Capture the cell that displays the provided text and extract its (X, Y) central coordinate. 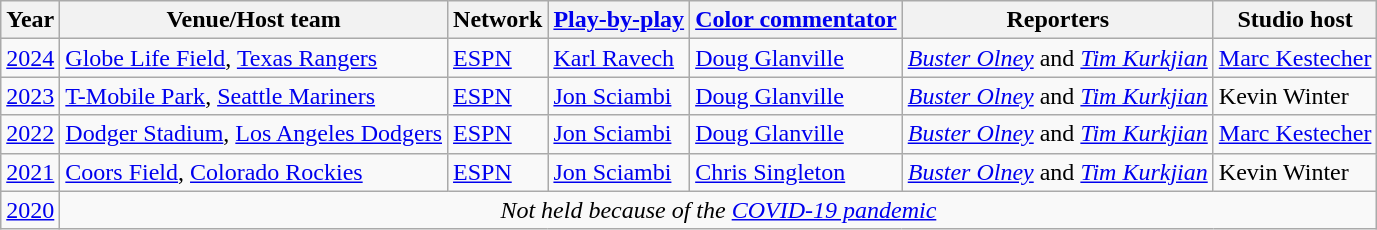
Chris Singleton (796, 172)
Globe Life Field, Texas Rangers (254, 58)
Year (30, 20)
Color commentator (796, 20)
2023 (30, 96)
Dodger Stadium, Los Angeles Dodgers (254, 134)
T-Mobile Park, Seattle Mariners (254, 96)
2024 (30, 58)
2021 (30, 172)
Coors Field, Colorado Rockies (254, 172)
Reporters (1058, 20)
2020 (30, 210)
Venue/Host team (254, 20)
Play-by-play (619, 20)
Not held because of the COVID-19 pandemic (718, 210)
Studio host (1295, 20)
2022 (30, 134)
Network (498, 20)
Karl Ravech (619, 58)
